Search for the cell housing the specified text and yield its [x, y] center coordinate. 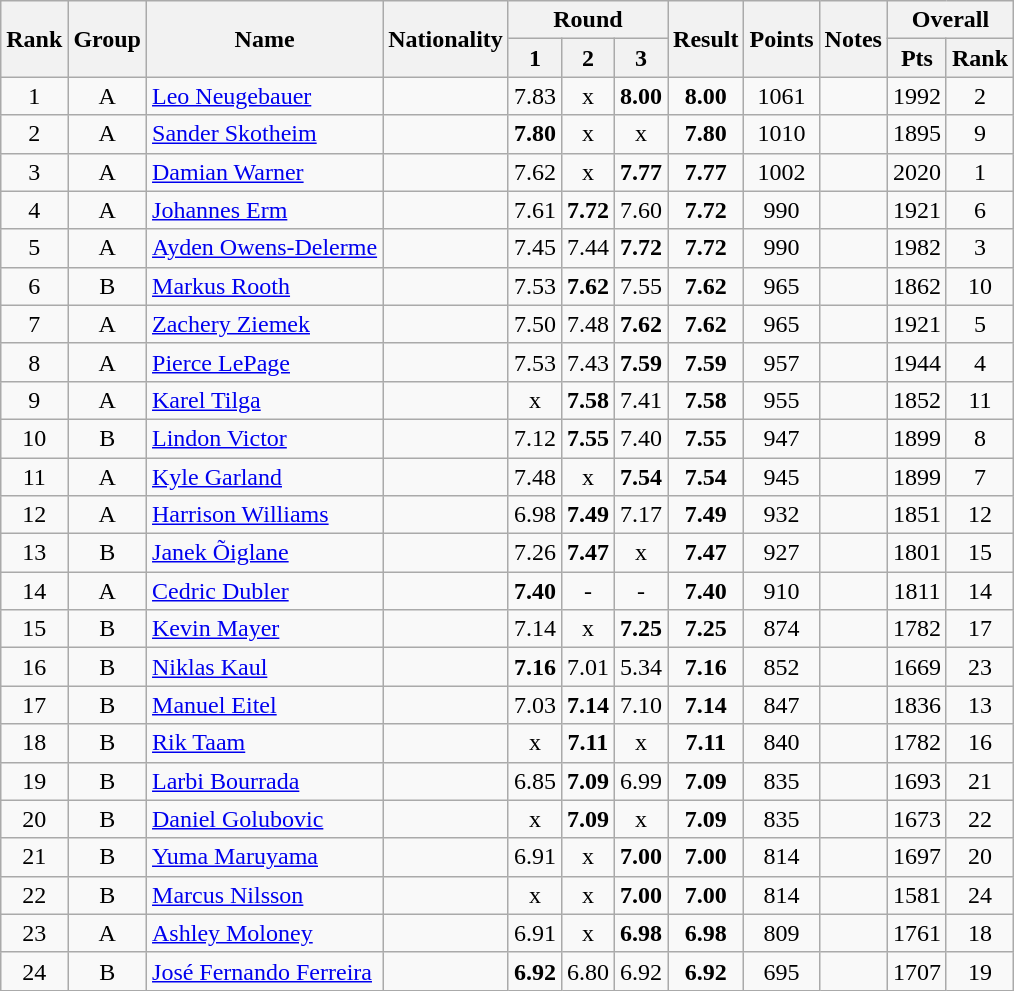
7.17 [640, 515]
1061 [782, 96]
7.43 [588, 362]
1992 [916, 96]
7.01 [588, 667]
1851 [916, 515]
840 [782, 743]
Result [706, 39]
Sander Skotheim [265, 134]
1669 [916, 667]
Daniel Golubovic [265, 819]
Harrison Williams [265, 515]
6.80 [588, 971]
1673 [916, 819]
1693 [916, 781]
José Fernando Ferreira [265, 971]
Cedric Dubler [265, 591]
2020 [916, 172]
955 [782, 400]
Yuma Maruyama [265, 857]
1581 [916, 895]
7.26 [534, 553]
7.61 [534, 210]
7.45 [534, 248]
809 [782, 933]
Rik Taam [265, 743]
852 [782, 667]
Manuel Eitel [265, 705]
957 [782, 362]
847 [782, 705]
Ayden Owens-Delerme [265, 248]
1944 [916, 362]
7.03 [534, 705]
Larbi Bourrada [265, 781]
Niklas Kaul [265, 667]
695 [782, 971]
1811 [916, 591]
Ashley Moloney [265, 933]
Notes [853, 39]
7.50 [534, 324]
Leo Neugebauer [265, 96]
1707 [916, 971]
1836 [916, 705]
1852 [916, 400]
Marcus Nilsson [265, 895]
Round [588, 20]
6.85 [534, 781]
1697 [916, 857]
7.12 [534, 438]
Points [782, 39]
1761 [916, 933]
Kevin Mayer [265, 629]
Lindon Victor [265, 438]
7.60 [640, 210]
7.44 [588, 248]
Name [265, 39]
947 [782, 438]
Janek Õiglane [265, 553]
932 [782, 515]
Pts [916, 58]
874 [782, 629]
Group [108, 39]
Nationality [446, 39]
Kyle Garland [265, 477]
Overall [950, 20]
7.83 [534, 96]
1982 [916, 248]
Damian Warner [265, 172]
Markus Rooth [265, 286]
1895 [916, 134]
6.99 [640, 781]
945 [782, 477]
Zachery Ziemek [265, 324]
7.41 [640, 400]
927 [782, 553]
Johannes Erm [265, 210]
1801 [916, 553]
1002 [782, 172]
1010 [782, 134]
910 [782, 591]
Karel Tilga [265, 400]
7.10 [640, 705]
5.34 [640, 667]
Pierce LePage [265, 362]
1862 [916, 286]
